Find where the given text appears and provide that cell's center as (x, y) coordinate. 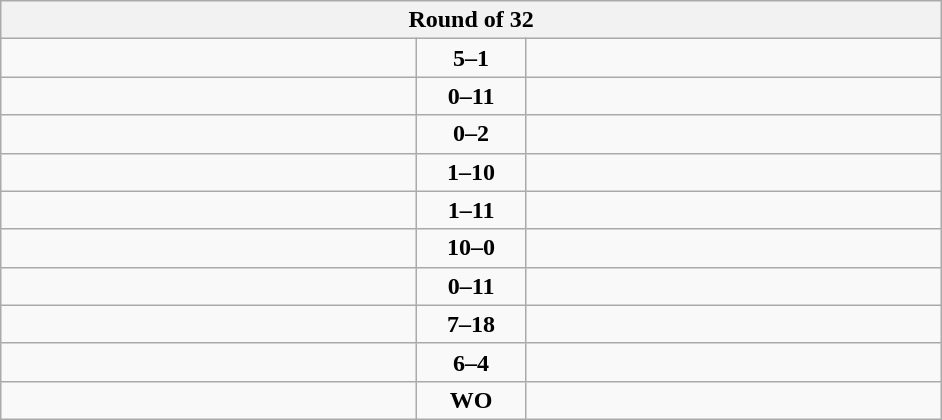
5–1 (472, 58)
WO (472, 400)
10–0 (472, 248)
1–10 (472, 172)
6–4 (472, 362)
0–2 (472, 134)
Round of 32 (472, 20)
1–11 (472, 210)
7–18 (472, 324)
